Scan for the cell matching the given text and deliver its (X, Y) coordinate at center. 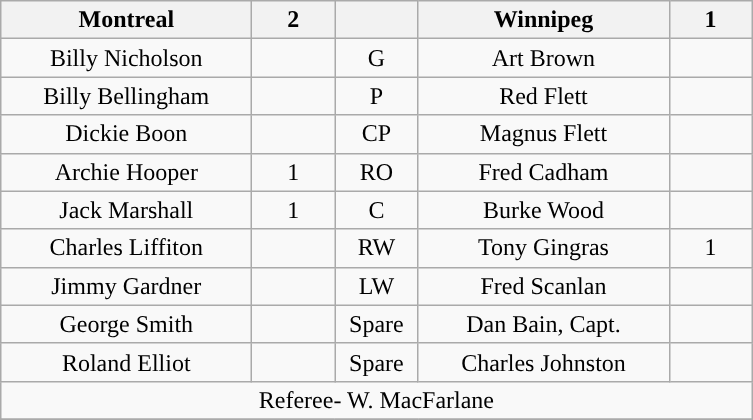
CP (376, 134)
Burke Wood (544, 210)
Charles Johnston (544, 362)
Billy Bellingham (126, 96)
RO (376, 172)
2 (294, 20)
Art Brown (544, 58)
Tony Gingras (544, 248)
Charles Liffiton (126, 248)
P (376, 96)
Jack Marshall (126, 210)
Montreal (126, 20)
Red Flett (544, 96)
Jimmy Gardner (126, 286)
George Smith (126, 324)
Fred Scanlan (544, 286)
C (376, 210)
Roland Elliot (126, 362)
LW (376, 286)
RW (376, 248)
Referee- W. MacFarlane (376, 400)
Dickie Boon (126, 134)
Dan Bain, Capt. (544, 324)
Magnus Flett (544, 134)
G (376, 58)
Fred Cadham (544, 172)
Billy Nicholson (126, 58)
Archie Hooper (126, 172)
Winnipeg (544, 20)
